Detect which cell encompasses the target text, then output its (X, Y) center coordinate. 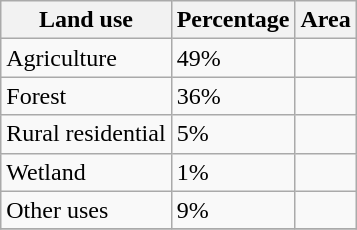
Wetland (86, 172)
36% (233, 96)
1% (233, 172)
Area (326, 20)
Rural residential (86, 134)
Other uses (86, 210)
Land use (86, 20)
Percentage (233, 20)
5% (233, 134)
9% (233, 210)
Forest (86, 96)
49% (233, 58)
Agriculture (86, 58)
